Return the [x, y] coordinate for the center point of the cell that contains the specified text.  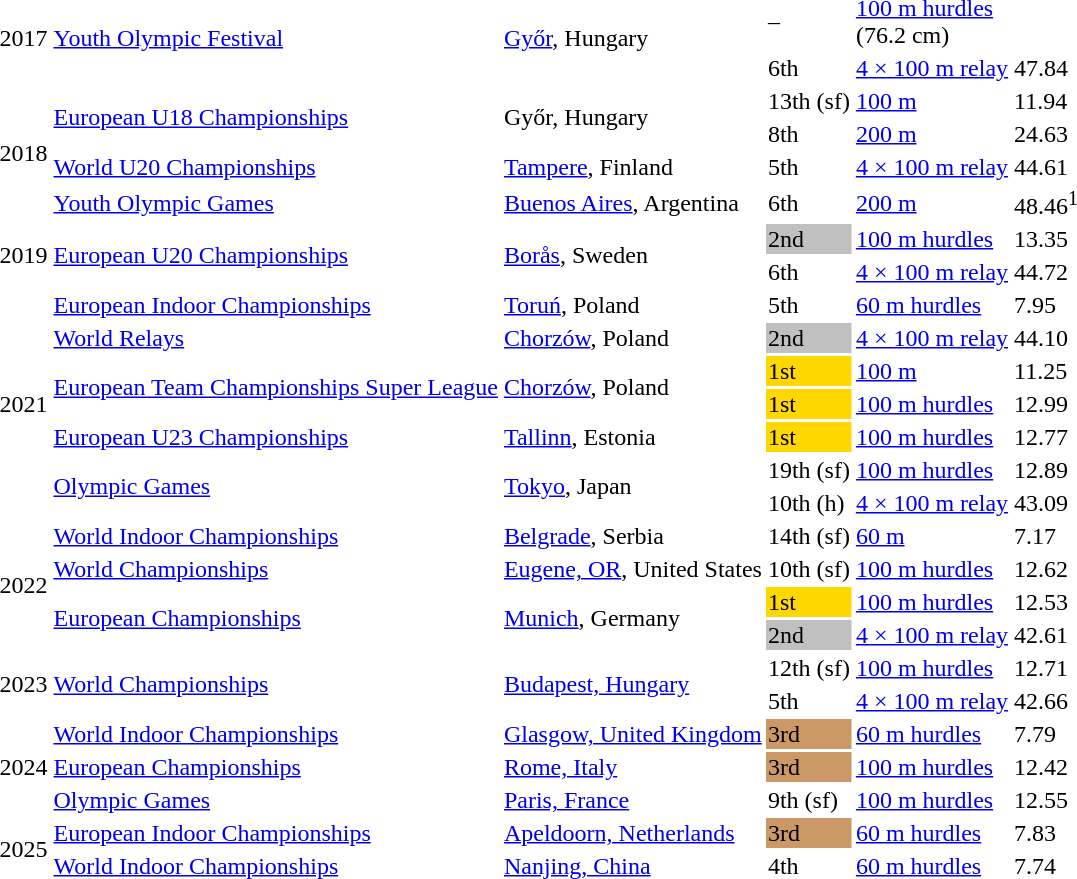
Tallinn, Estonia [632, 437]
Belgrade, Serbia [632, 536]
10th (h) [808, 503]
Tampere, Finland [632, 167]
Borås, Sweden [632, 256]
12th (sf) [808, 668]
10th (sf) [808, 569]
Paris, France [632, 800]
8th [808, 134]
Youth Olympic Games [276, 203]
60 m [932, 536]
Eugene, OR, United States [632, 569]
Toruń, Poland [632, 305]
Glasgow, United Kingdom [632, 734]
European U23 Championships [276, 437]
European Team Championships Super League [276, 388]
Rome, Italy [632, 767]
Apeldoorn, Netherlands [632, 833]
Munich, Germany [632, 618]
14th (sf) [808, 536]
9th (sf) [808, 800]
World U20 Championships [276, 167]
19th (sf) [808, 470]
World Relays [276, 338]
Buenos Aires, Argentina [632, 203]
Győr, Hungary [632, 118]
Budapest, Hungary [632, 684]
European U18 Championships [276, 118]
13th (sf) [808, 101]
Tokyo, Japan [632, 486]
European U20 Championships [276, 256]
